Scan for the cell matching the given text and deliver its [x, y] coordinate at center. 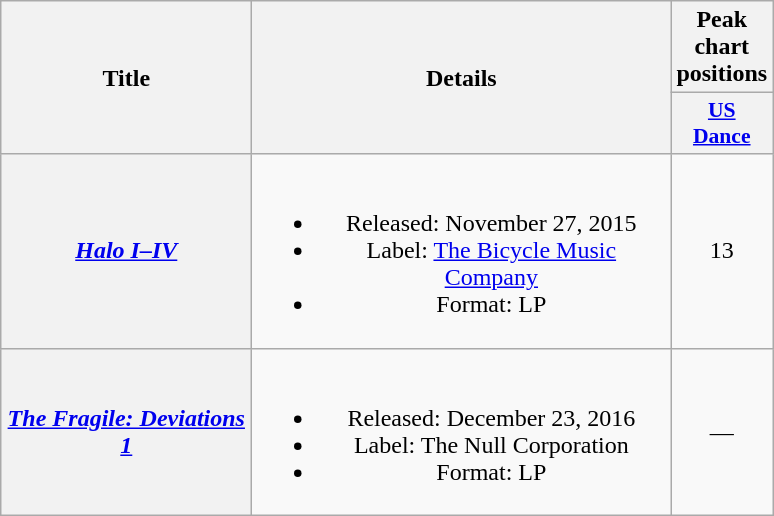
— [722, 432]
Title [126, 78]
Released: December 23, 2016Label: The Null CorporationFormat: LP [462, 432]
Details [462, 78]
The Fragile: Deviations 1 [126, 432]
13 [722, 251]
Released: November 27, 2015Label: The Bicycle Music CompanyFormat: LP [462, 251]
Halo I–IV [126, 251]
USDance [722, 124]
Peak chart positions [722, 47]
